Find where the given text appears and provide that cell's center as [X, Y] coordinate. 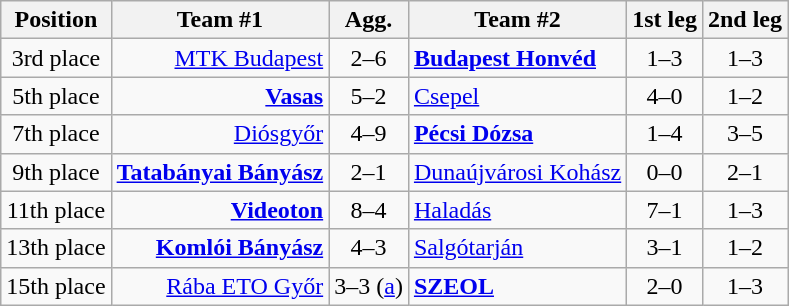
5–2 [369, 96]
Position [56, 20]
Diósgyőr [220, 134]
1–4 [665, 134]
Dunaújvárosi Kohász [517, 172]
7th place [56, 134]
3–5 [744, 134]
1st leg [665, 20]
3rd place [56, 58]
Pécsi Dózsa [517, 134]
Team #1 [220, 20]
4–0 [665, 96]
SZEOL [517, 286]
Agg. [369, 20]
Salgótarján [517, 248]
13th place [56, 248]
4–9 [369, 134]
Csepel [517, 96]
Rába ETO Győr [220, 286]
Komlói Bányász [220, 248]
11th place [56, 210]
2nd leg [744, 20]
5th place [56, 96]
3–3 (a) [369, 286]
0–0 [665, 172]
9th place [56, 172]
Haladás [517, 210]
2–0 [665, 286]
MTK Budapest [220, 58]
3–1 [665, 248]
7–1 [665, 210]
Team #2 [517, 20]
4–3 [369, 248]
Tatabányai Bányász [220, 172]
15th place [56, 286]
Vasas [220, 96]
2–6 [369, 58]
Videoton [220, 210]
8–4 [369, 210]
Budapest Honvéd [517, 58]
